Provide the [X, Y] coordinate of the cell's center where the given text is located.  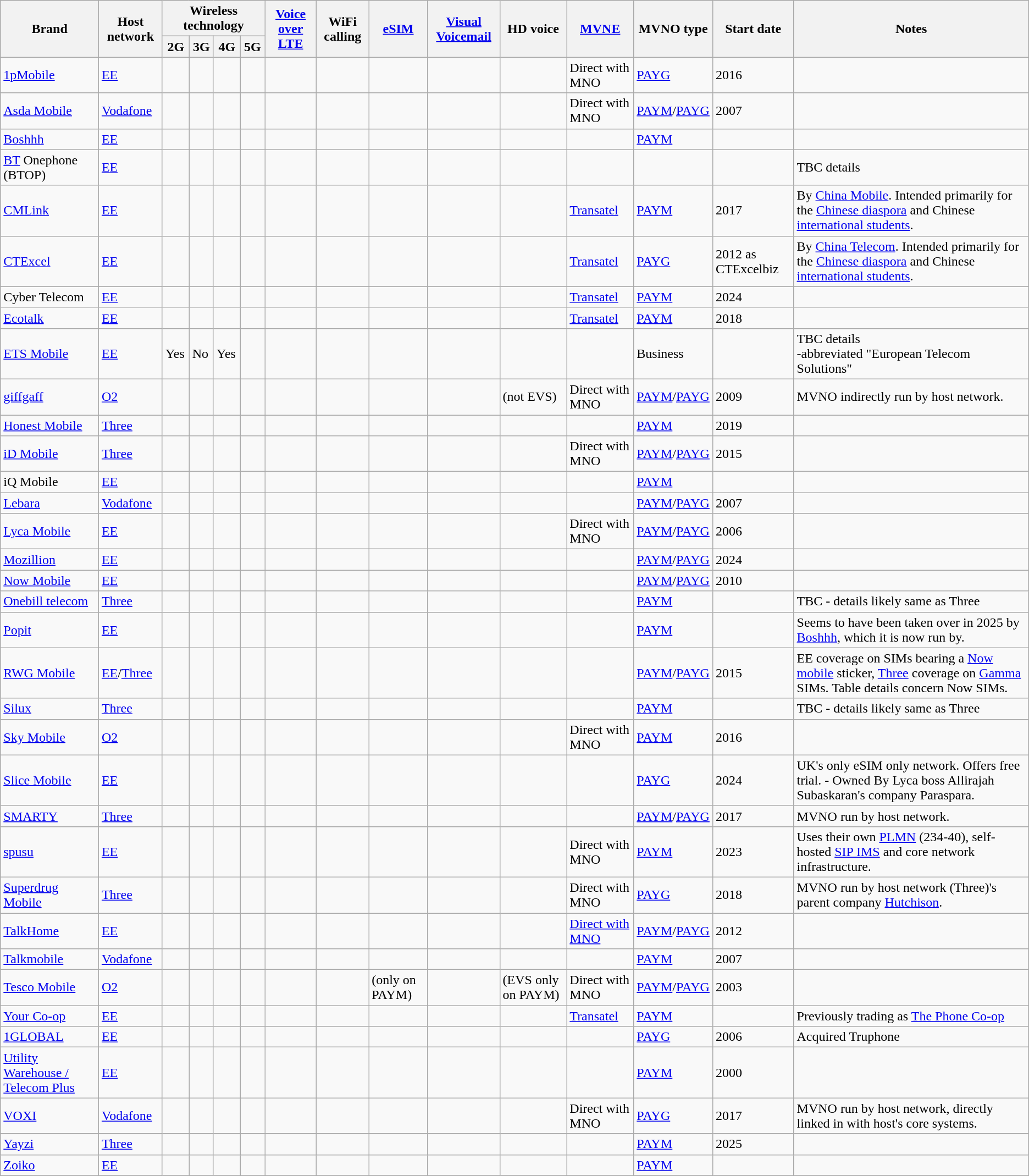
MVNO indirectly run by host network. [911, 397]
1GLOBAL [49, 1037]
TBC details-abbreviated "European Telecom Solutions" [911, 354]
Ecotalk [49, 318]
SMARTY [49, 816]
Your Co-op [49, 1016]
3G [201, 47]
MVNO run by host network, directly linked in with host's core systems. [911, 1116]
No [201, 354]
4G [226, 47]
Boshhh [49, 139]
Wireless technology [213, 19]
MVNO type [673, 29]
2G [176, 47]
Notes [911, 29]
EE/Three [130, 673]
(only on PAYM) [399, 987]
Zoiko [49, 1165]
Visual Voicemail [464, 29]
By China Telecom. Intended primarily for the Chinese diaspora and Chinese international students. [911, 261]
Asda Mobile [49, 111]
By China Mobile. Intended primarily for the Chinese diaspora and Chinese international students. [911, 211]
Lebara [49, 503]
Superdrug Mobile [49, 895]
VOXI [49, 1116]
Slice Mobile [49, 780]
(not EVS) [533, 397]
Onebill telecom [49, 601]
5G [252, 47]
Sky Mobile [49, 737]
Honest Mobile [49, 425]
Voice over LTE [291, 29]
Talkmobile [49, 959]
ETS Mobile [49, 354]
MVNO run by host network (Three)'s parent company Hutchison. [911, 895]
Lyca Mobile [49, 531]
Silux [49, 709]
eSIM [399, 29]
Brand [49, 29]
2012 [753, 930]
MVNO run by host network. [911, 816]
2009 [753, 397]
WiFi calling [343, 29]
MVNE [600, 29]
Business [673, 354]
Start date [753, 29]
Host network [130, 29]
HD voice [533, 29]
Cyber Telecom [49, 297]
2010 [753, 581]
BT Onephone (BTOP) [49, 167]
2003 [753, 987]
2023 [753, 852]
2025 [753, 1144]
Previously trading as The Phone Co-op [911, 1016]
(EVS only on PAYM) [533, 987]
Uses their own PLMN (234-40), self-hosted SIP IMS and core network infrastructure. [911, 852]
TalkHome [49, 930]
1pMobile [49, 75]
iD Mobile [49, 454]
Now Mobile [49, 581]
RWG Mobile [49, 673]
TBC details [911, 167]
giffgaff [49, 397]
Utility Warehouse / Telecom Plus [49, 1073]
2012 as CTExcelbiz [753, 261]
CTExcel [49, 261]
spusu [49, 852]
Popit [49, 630]
Mozillion [49, 560]
EE coverage on SIMs bearing a Now mobile sticker, Three coverage on Gamma SIMs. Table details concern Now SIMs. [911, 673]
Tesco Mobile [49, 987]
iQ Mobile [49, 482]
CMLink [49, 211]
Acquired Truphone [911, 1037]
Yayzi [49, 1144]
Seems to have been taken over in 2025 by Boshhh, which it is now run by. [911, 630]
2000 [753, 1073]
2019 [753, 425]
UK's only eSIM only network. Offers free trial. - Owned By Lyca boss Allirajah Subaskaran's company Paraspara. [911, 780]
